Return [x, y] of the center of cell containing provided text 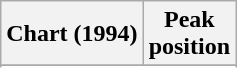
Chart (1994) [72, 34]
Peakposition [189, 34]
